Locate the cell with the specified text and output its (x, y) center coordinate. 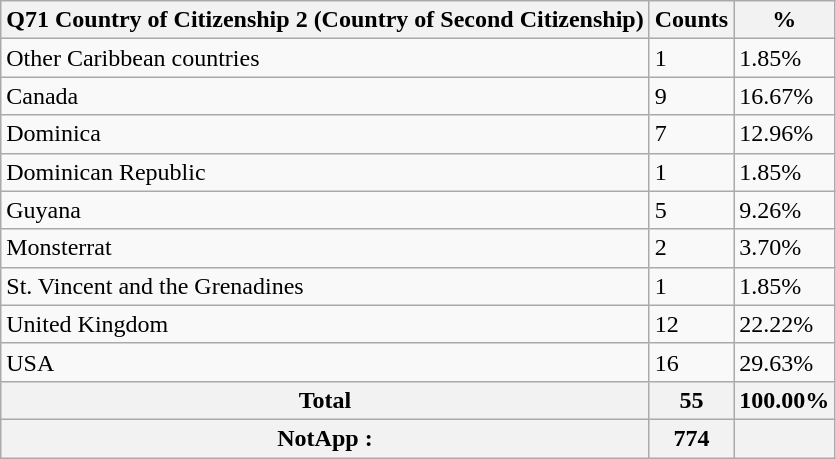
Guyana (325, 210)
Dominica (325, 134)
12.96% (784, 134)
United Kingdom (325, 324)
Other Caribbean countries (325, 58)
St. Vincent and the Grenadines (325, 286)
16.67% (784, 96)
774 (691, 438)
12 (691, 324)
22.22% (784, 324)
9.26% (784, 210)
Total (325, 400)
Dominican Republic (325, 172)
Canada (325, 96)
3.70% (784, 248)
Counts (691, 20)
NotApp : (325, 438)
% (784, 20)
29.63% (784, 362)
5 (691, 210)
55 (691, 400)
Monsterrat (325, 248)
100.00% (784, 400)
9 (691, 96)
2 (691, 248)
USA (325, 362)
7 (691, 134)
16 (691, 362)
Q71 Country of Citizenship 2 (Country of Second Citizenship) (325, 20)
